Extract the [x, y] coordinate from the center of the cell holding the provided text.  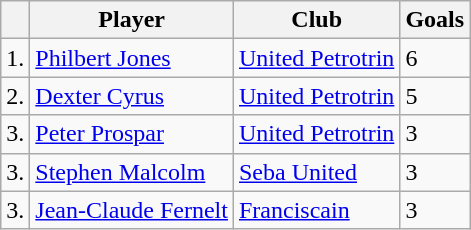
Jean-Claude Fernelt [132, 210]
2. [16, 96]
1. [16, 58]
Player [132, 20]
Dexter Cyrus [132, 96]
Club [316, 20]
Goals [435, 20]
Stephen Malcolm [132, 172]
Peter Prospar [132, 134]
Seba United [316, 172]
5 [435, 96]
Philbert Jones [132, 58]
6 [435, 58]
Franciscain [316, 210]
